Detect which cell encompasses the target text, then output its (X, Y) center coordinate. 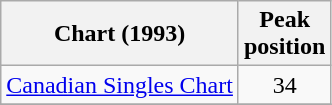
Canadian Singles Chart (120, 85)
Peakposition (284, 34)
Chart (1993) (120, 34)
34 (284, 85)
